Search for the cell housing the specified text and yield its [x, y] center coordinate. 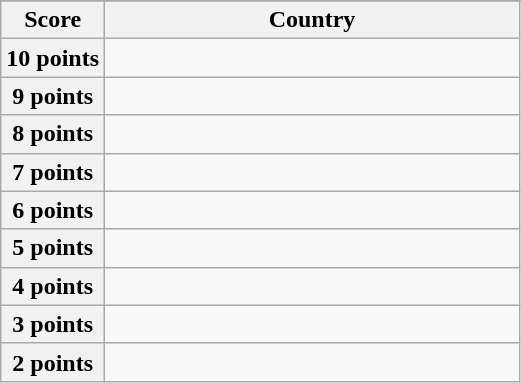
10 points [53, 58]
9 points [53, 96]
2 points [53, 362]
Score [53, 20]
5 points [53, 248]
6 points [53, 210]
8 points [53, 134]
Country [312, 20]
7 points [53, 172]
4 points [53, 286]
3 points [53, 324]
